Detect which cell encompasses the target text, then output its (X, Y) center coordinate. 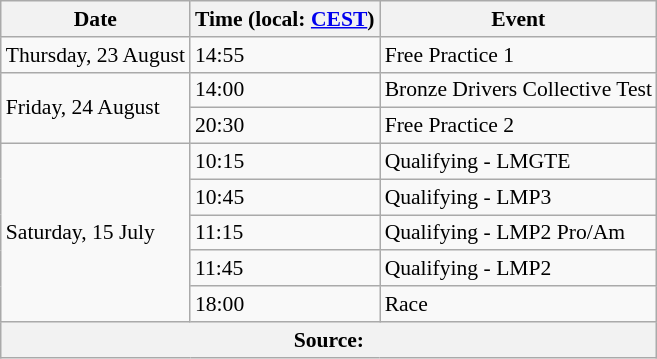
Qualifying - LMP2 (518, 269)
Saturday, 15 July (96, 233)
Race (518, 304)
11:15 (285, 233)
Time (local: CEST) (285, 19)
10:45 (285, 197)
Free Practice 2 (518, 126)
18:00 (285, 304)
Bronze Drivers Collective Test (518, 90)
20:30 (285, 126)
Qualifying - LMGTE (518, 162)
14:55 (285, 55)
10:15 (285, 162)
Friday, 24 August (96, 108)
14:00 (285, 90)
Free Practice 1 (518, 55)
Date (96, 19)
Source: (329, 340)
Qualifying - LMP2 Pro/Am (518, 233)
Thursday, 23 August (96, 55)
11:45 (285, 269)
Event (518, 19)
Qualifying - LMP3 (518, 197)
